For the text-containing cell, return its midpoint in (x, y) coordinate format. 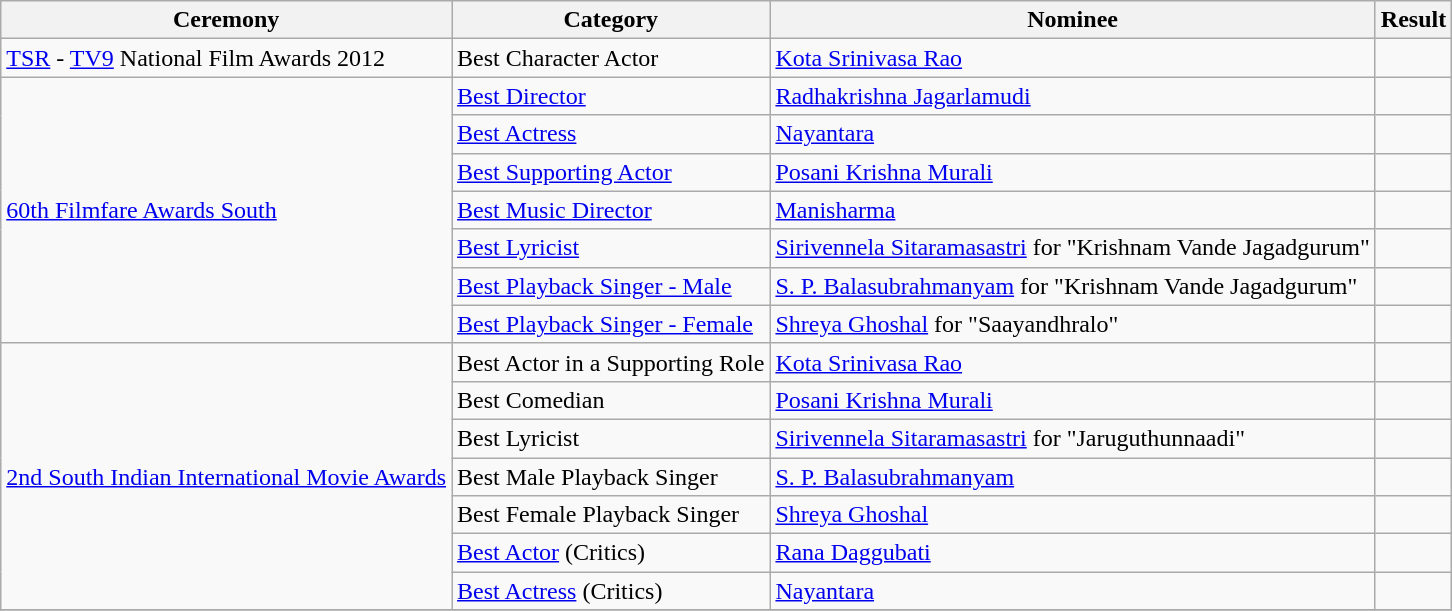
Best Supporting Actor (611, 172)
Best Actress (611, 134)
Best Female Playback Singer (611, 515)
2nd South Indian International Movie Awards (226, 476)
60th Filmfare Awards South (226, 210)
Best Playback Singer - Male (611, 286)
Sirivennela Sitaramasastri for "Jaruguthunnaadi" (1072, 438)
TSR - TV9 National Film Awards 2012 (226, 58)
Result (1413, 20)
Best Character Actor (611, 58)
Best Comedian (611, 400)
Rana Daggubati (1072, 553)
Best Director (611, 96)
Shreya Ghoshal (1072, 515)
Nominee (1072, 20)
Best Playback Singer - Female (611, 324)
Best Actor in a Supporting Role (611, 362)
Best Music Director (611, 210)
Best Male Playback Singer (611, 477)
Category (611, 20)
Sirivennela Sitaramasastri for "Krishnam Vande Jagadgurum" (1072, 248)
Ceremony (226, 20)
S. P. Balasubrahmanyam for "Krishnam Vande Jagadgurum" (1072, 286)
Best Actor (Critics) (611, 553)
Radhakrishna Jagarlamudi (1072, 96)
S. P. Balasubrahmanyam (1072, 477)
Manisharma (1072, 210)
Shreya Ghoshal for "Saayandhralo" (1072, 324)
Best Actress (Critics) (611, 591)
